Return the [x, y] coordinate for the center point of the cell that contains the specified text.  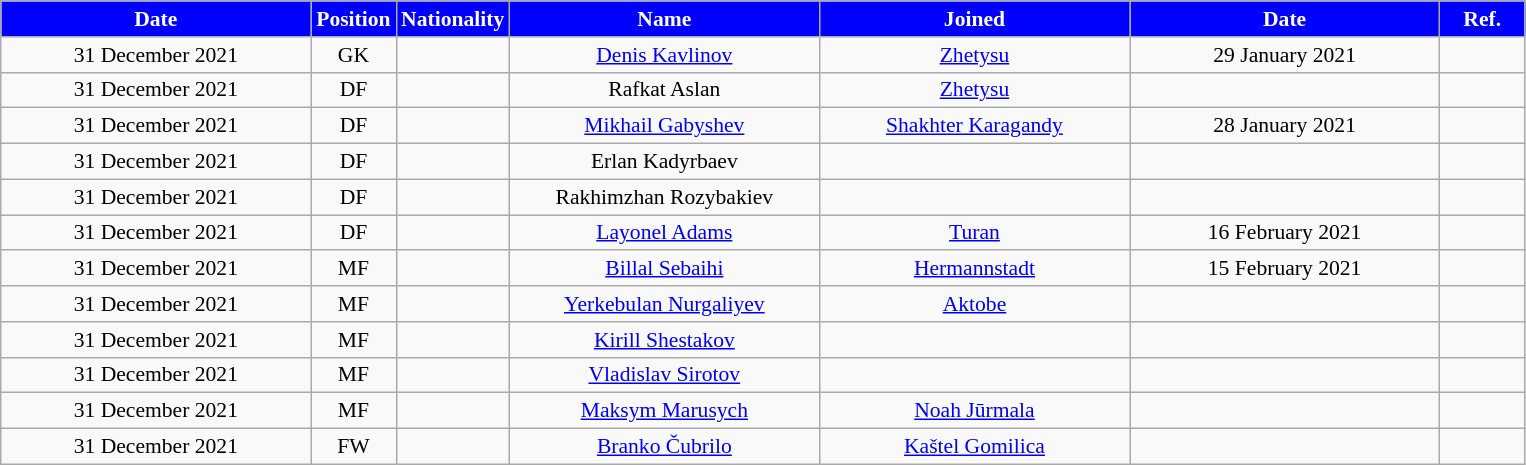
Mikhail Gabyshev [664, 126]
Name [664, 19]
29 January 2021 [1285, 55]
Aktobe [974, 304]
Denis Kavlinov [664, 55]
Joined [974, 19]
Rafkat Aslan [664, 90]
Maksym Marusych [664, 411]
Turan [974, 233]
GK [354, 55]
Yerkebulan Nurgaliyev [664, 304]
Erlan Kadyrbaev [664, 162]
Nationality [452, 19]
Vladislav Sirotov [664, 375]
Hermannstadt [974, 269]
Billal Sebaihi [664, 269]
Branko Čubrilo [664, 447]
Layonel Adams [664, 233]
Noah Jūrmala [974, 411]
FW [354, 447]
Kaštel Gomilica [974, 447]
16 February 2021 [1285, 233]
Rakhimzhan Rozybakiev [664, 197]
28 January 2021 [1285, 126]
Kirill Shestakov [664, 340]
Shakhter Karagandy [974, 126]
Position [354, 19]
Ref. [1482, 19]
15 February 2021 [1285, 269]
